Identify which cell holds the provided text, then report its [X, Y] central coordinate. 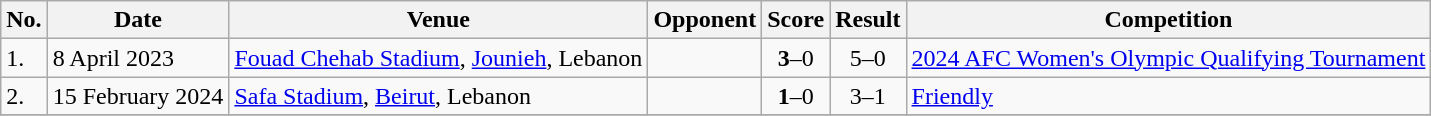
3–1 [868, 96]
1–0 [796, 96]
Score [796, 20]
8 April 2023 [138, 58]
15 February 2024 [138, 96]
Opponent [705, 20]
Competition [1168, 20]
Venue [438, 20]
Date [138, 20]
No. [24, 20]
3–0 [796, 58]
1. [24, 58]
Friendly [1168, 96]
5–0 [868, 58]
Fouad Chehab Stadium, Jounieh, Lebanon [438, 58]
2024 AFC Women's Olympic Qualifying Tournament [1168, 58]
Result [868, 20]
2. [24, 96]
Safa Stadium, Beirut, Lebanon [438, 96]
